Locate the cell with the specified text and output its [x, y] center coordinate. 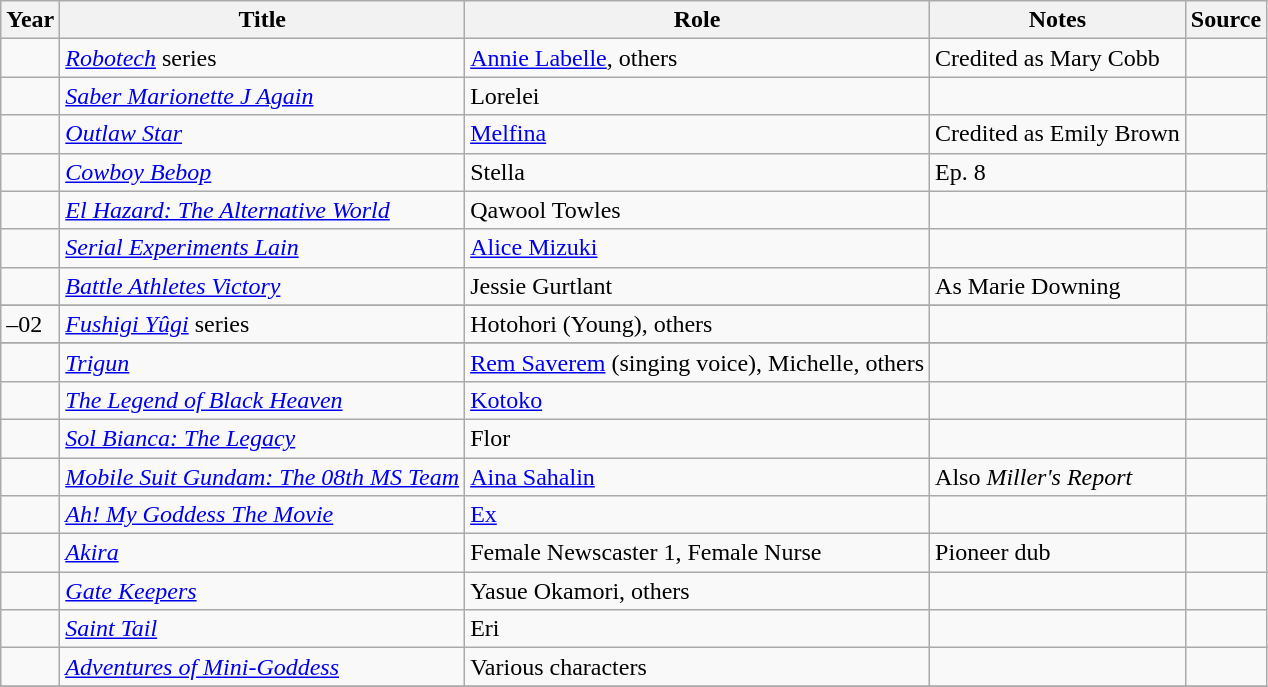
Mobile Suit Gundam: The 08th MS Team [262, 477]
Jessie Gurtlant [698, 286]
Fushigi Yûgi series [262, 324]
Aina Sahalin [698, 477]
Female Newscaster 1, Female Nurse [698, 553]
The Legend of Black Heaven [262, 400]
Ep. 8 [1058, 172]
Robotech series [262, 58]
Battle Athletes Victory [262, 286]
Melfina [698, 134]
Qawool Towles [698, 210]
Cowboy Bebop [262, 172]
El Hazard: The Alternative World [262, 210]
–02 [30, 324]
Outlaw Star [262, 134]
Akira [262, 553]
Role [698, 20]
Eri [698, 629]
Stella [698, 172]
Year [30, 20]
Title [262, 20]
Also Miller's Report [1058, 477]
Credited as Emily Brown [1058, 134]
Alice Mizuki [698, 248]
Credited as Mary Cobb [1058, 58]
Source [1226, 20]
Lorelei [698, 96]
Notes [1058, 20]
Gate Keepers [262, 591]
Flor [698, 438]
Kotoko [698, 400]
Yasue Okamori, others [698, 591]
Ex [698, 515]
Hotohori (Young), others [698, 324]
Pioneer dub [1058, 553]
Serial Experiments Lain [262, 248]
Saber Marionette J Again [262, 96]
Adventures of Mini-Goddess [262, 667]
Ah! My Goddess The Movie [262, 515]
Trigun [262, 362]
Rem Saverem (singing voice), Michelle, others [698, 362]
Saint Tail [262, 629]
Annie Labelle, others [698, 58]
As Marie Downing [1058, 286]
Sol Bianca: The Legacy [262, 438]
Various characters [698, 667]
